Extract the [x, y] coordinate from the center of the cell holding the provided text.  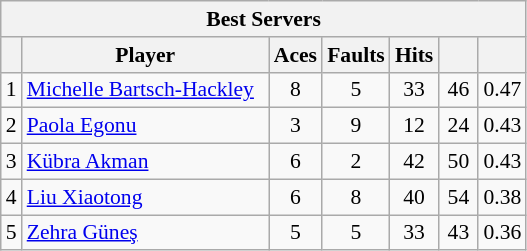
Michelle Bartsch-Hackley [146, 90]
43 [458, 233]
40 [414, 197]
12 [414, 126]
54 [458, 197]
Kübra Akman [146, 162]
42 [414, 162]
0.47 [502, 90]
24 [458, 126]
Best Servers [264, 19]
50 [458, 162]
Zehra Güneş [146, 233]
Hits [414, 55]
Player [146, 55]
4 [12, 197]
46 [458, 90]
0.36 [502, 233]
Paola Egonu [146, 126]
Aces [296, 55]
1 [12, 90]
Liu Xiaotong [146, 197]
Faults [356, 55]
9 [356, 126]
0.38 [502, 197]
